Locate the cell with the specified text and output its (x, y) center coordinate. 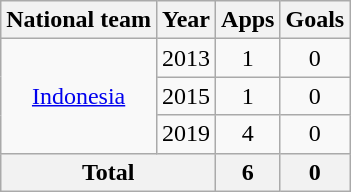
4 (248, 134)
2015 (186, 96)
Total (108, 172)
2013 (186, 58)
National team (79, 20)
2019 (186, 134)
Goals (315, 20)
Indonesia (79, 96)
Apps (248, 20)
6 (248, 172)
Year (186, 20)
